Find where the given text appears and provide that cell's center as (x, y) coordinate. 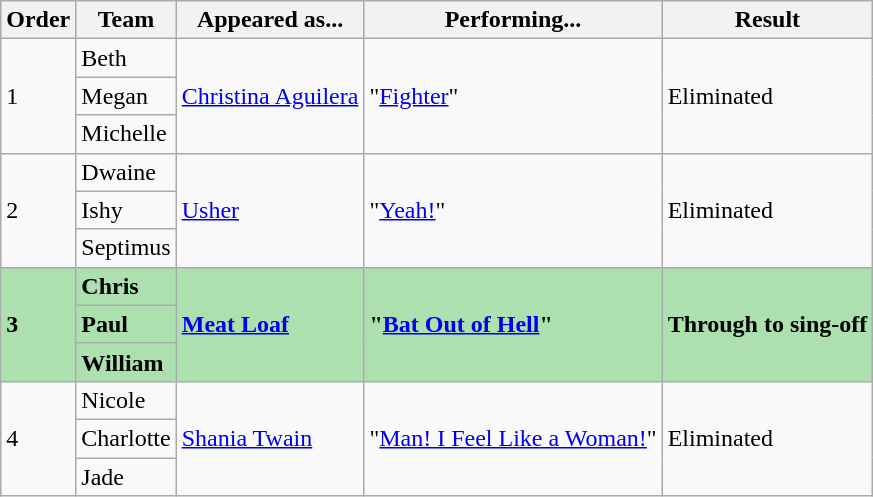
Nicole (126, 400)
Meat Loaf (270, 324)
2 (38, 210)
Ishy (126, 210)
Septimus (126, 248)
Result (768, 20)
Beth (126, 58)
Performing... (513, 20)
Megan (126, 96)
4 (38, 438)
"Fighter" (513, 96)
Michelle (126, 134)
3 (38, 324)
Order (38, 20)
Shania Twain (270, 438)
Appeared as... (270, 20)
Jade (126, 477)
"Yeah!" (513, 210)
"Man! I Feel Like a Woman!" (513, 438)
"Bat Out of Hell" (513, 324)
Through to sing-off (768, 324)
Usher (270, 210)
Paul (126, 324)
Chris (126, 286)
Dwaine (126, 172)
Team (126, 20)
Christina Aguilera (270, 96)
Charlotte (126, 438)
1 (38, 96)
William (126, 362)
